Return (X, Y) of the center of cell containing provided text 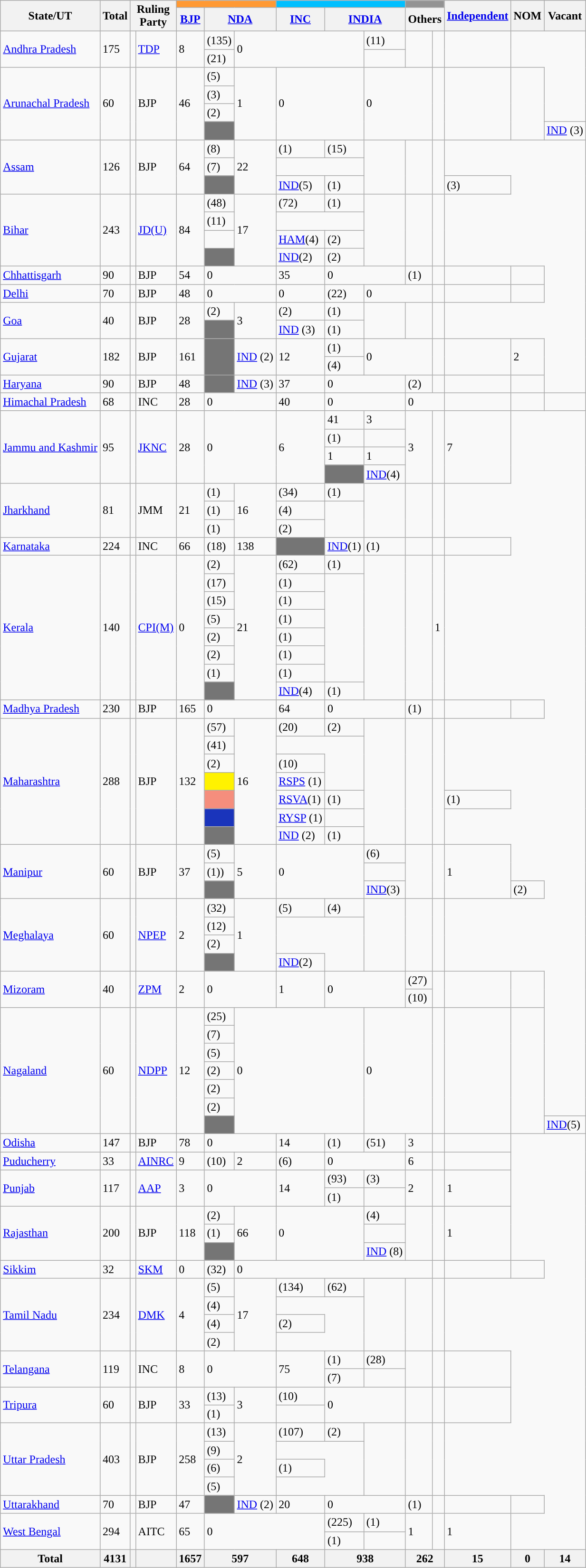
CPI(M) (156, 628)
Chhattisgarh (50, 275)
(28) (384, 1360)
Manipur (50, 872)
NOM (528, 16)
HAM(4) (300, 239)
200 (115, 1233)
ZPM (156, 989)
(25) (220, 1016)
Haryana (50, 384)
262 (425, 1559)
(21) (220, 58)
35 (300, 275)
126 (115, 167)
State/UT (50, 16)
JMM (156, 510)
IND(3) (384, 890)
46 (190, 104)
54 (190, 275)
Nagaland (50, 1070)
84 (190, 230)
95 (115, 447)
132 (190, 781)
(34) (300, 492)
Kerala (50, 628)
(18) (220, 547)
117 (115, 1188)
TDP (156, 49)
INDIA (365, 19)
288 (115, 781)
Odisha (50, 1143)
(8) (220, 149)
(51) (384, 1143)
NDA (240, 19)
165 (190, 709)
78 (190, 1143)
938 (365, 1559)
(1)) (220, 872)
(12) (220, 926)
(72) (300, 203)
Maharashtra (50, 781)
230 (115, 709)
DMK (156, 1314)
(48) (220, 203)
161 (190, 357)
IND (8) (384, 1251)
Uttarakhand (50, 1504)
AAP (156, 1188)
Tamil Nadu (50, 1314)
Telangana (50, 1369)
SKM (156, 1269)
1657 (190, 1559)
118 (190, 1233)
68 (115, 402)
(9) (220, 1450)
(41) (220, 745)
(225) (344, 1522)
RSVA(1) (300, 799)
Jammu and Kashmir (50, 447)
Andhra Pradesh (50, 49)
Punjab (50, 1188)
Tripura (50, 1405)
Rajasthan (50, 1233)
Uttar Pradesh (50, 1459)
Vacant (565, 16)
West Bengal (50, 1531)
75 (300, 1369)
Puducherry (50, 1161)
20 (300, 1504)
Arunachal Pradesh (50, 104)
81 (115, 510)
Mizoram (50, 989)
(22) (344, 293)
Independent (478, 16)
182 (115, 357)
AITC (156, 1531)
32 (115, 1269)
NDPP (156, 1070)
RYSP (1) (300, 817)
Karnataka (50, 547)
Assam (50, 167)
AINRC (156, 1161)
119 (115, 1369)
648 (300, 1559)
(107) (300, 1432)
147 (115, 1143)
(27) (419, 980)
Delhi (50, 293)
258 (190, 1459)
JKNC (156, 447)
5 (255, 872)
Himachal Pradesh (50, 402)
Bihar (50, 230)
140 (115, 628)
(20) (300, 727)
NPEP (156, 935)
403 (115, 1459)
7 (478, 447)
4 (190, 1314)
RulingParty (153, 16)
47 (190, 1504)
Madhya Pradesh (50, 709)
4131 (115, 1559)
15 (478, 1559)
Goa (50, 321)
(93) (344, 1179)
(135) (220, 40)
Sikkim (50, 1269)
JD(U) (156, 230)
597 (240, 1559)
(134) (300, 1287)
65 (190, 1531)
294 (115, 1531)
Gujarat (50, 357)
22 (255, 167)
(57) (220, 727)
9 (190, 1161)
RSPS (1) (300, 781)
175 (115, 49)
138 (255, 547)
Jharkhand (50, 510)
Meghalaya (50, 935)
(17) (220, 583)
234 (115, 1314)
IND(1) (344, 547)
243 (115, 230)
Others (425, 19)
41 (344, 420)
224 (115, 547)
